Capture the cell that displays the provided text and extract its (X, Y) central coordinate. 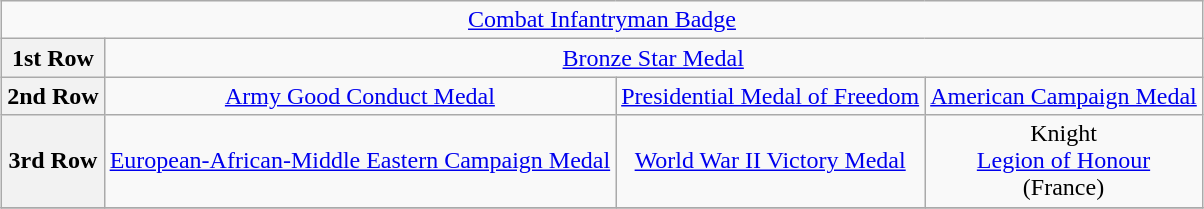
2nd Row (53, 96)
European-African-Middle Eastern Campaign Medal (360, 161)
Presidential Medal of Freedom (770, 96)
Combat Infantryman Badge (602, 20)
3rd Row (53, 161)
World War II Victory Medal (770, 161)
Bronze Star Medal (653, 58)
1st Row (53, 58)
American Campaign Medal (1064, 96)
Knight Legion of Honour (France) (1064, 161)
Army Good Conduct Medal (360, 96)
